Return the [x, y] coordinate for the center point of the cell that contains the specified text.  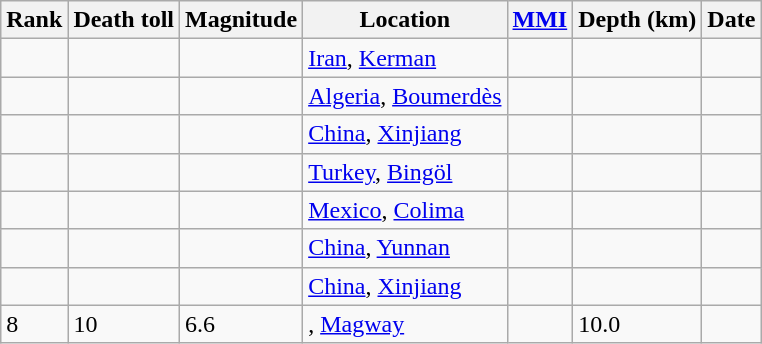
10 [124, 324]
Iran, Kerman [405, 58]
6.6 [242, 324]
Location [405, 20]
Turkey, Bingöl [405, 172]
Date [732, 20]
Magnitude [242, 20]
10.0 [638, 324]
Depth (km) [638, 20]
Algeria, Boumerdès [405, 96]
Death toll [124, 20]
, Magway [405, 324]
MMI [540, 20]
8 [34, 324]
China, Yunnan [405, 248]
Mexico, Colima [405, 210]
Rank [34, 20]
